Extract the (x, y) coordinate from the center of the cell holding the provided text.  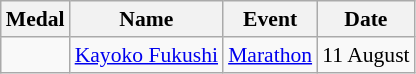
Event (270, 19)
Marathon (270, 55)
11 August (366, 55)
Kayoko Fukushi (146, 55)
Date (366, 19)
Medal (36, 19)
Name (146, 19)
